Find where the given text appears and provide that cell's center as (x, y) coordinate. 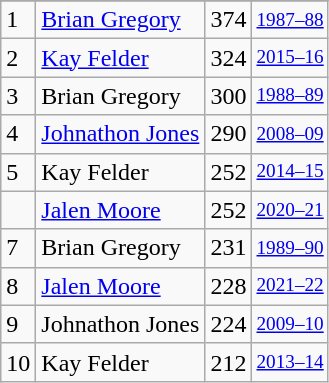
2020–21 (290, 210)
7 (18, 248)
2015–16 (290, 58)
231 (228, 248)
10 (18, 362)
1988–89 (290, 96)
8 (18, 286)
2 (18, 58)
224 (228, 324)
2013–14 (290, 362)
374 (228, 20)
5 (18, 172)
1989–90 (290, 248)
1987–88 (290, 20)
290 (228, 134)
212 (228, 362)
324 (228, 58)
2014–15 (290, 172)
2008–09 (290, 134)
9 (18, 324)
300 (228, 96)
4 (18, 134)
2009–10 (290, 324)
228 (228, 286)
3 (18, 96)
1 (18, 20)
2021–22 (290, 286)
